Return the [X, Y] coordinate for the center point of the cell that contains the specified text.  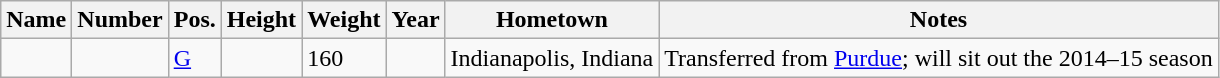
Pos. [194, 20]
Weight [344, 20]
Number [120, 20]
Notes [938, 20]
Indianapolis, Indiana [552, 58]
160 [344, 58]
G [194, 58]
Name [36, 20]
Year [416, 20]
Transferred from Purdue; will sit out the 2014–15 season [938, 58]
Hometown [552, 20]
Height [261, 20]
